Scan for the cell matching the given text and deliver its (x, y) coordinate at center. 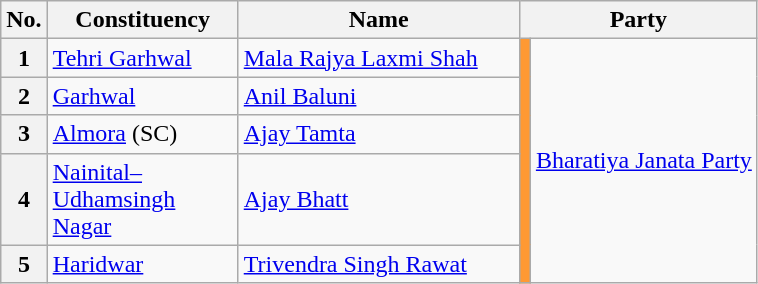
Constituency (142, 20)
Bharatiya Janata Party (644, 161)
Garhwal (142, 96)
Name (378, 20)
Ajay Bhatt (378, 199)
Haridwar (142, 264)
Party (638, 20)
3 (24, 134)
Almora (SC) (142, 134)
1 (24, 58)
Trivendra Singh Rawat (378, 264)
No. (24, 20)
Nainital–Udhamsingh Nagar (142, 199)
4 (24, 199)
Anil Baluni (378, 96)
2 (24, 96)
5 (24, 264)
Mala Rajya Laxmi Shah (378, 58)
Tehri Garhwal (142, 58)
Ajay Tamta (378, 134)
